Identify which cell holds the provided text, then report its [X, Y] central coordinate. 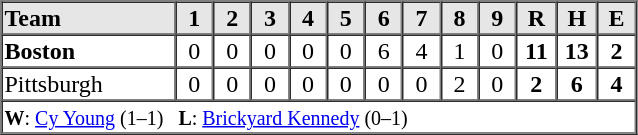
Pittsburgh [89, 84]
13 [576, 50]
7 [422, 18]
11 [536, 50]
E [616, 18]
W: Cy Young (1–1) L: Brickyard Kennedy (0–1) [319, 116]
8 [460, 18]
R [536, 18]
5 [346, 18]
3 [270, 18]
Team [89, 18]
9 [497, 18]
Boston [89, 50]
H [576, 18]
